Provide the (x, y) coordinate of the cell's center where the given text is located.  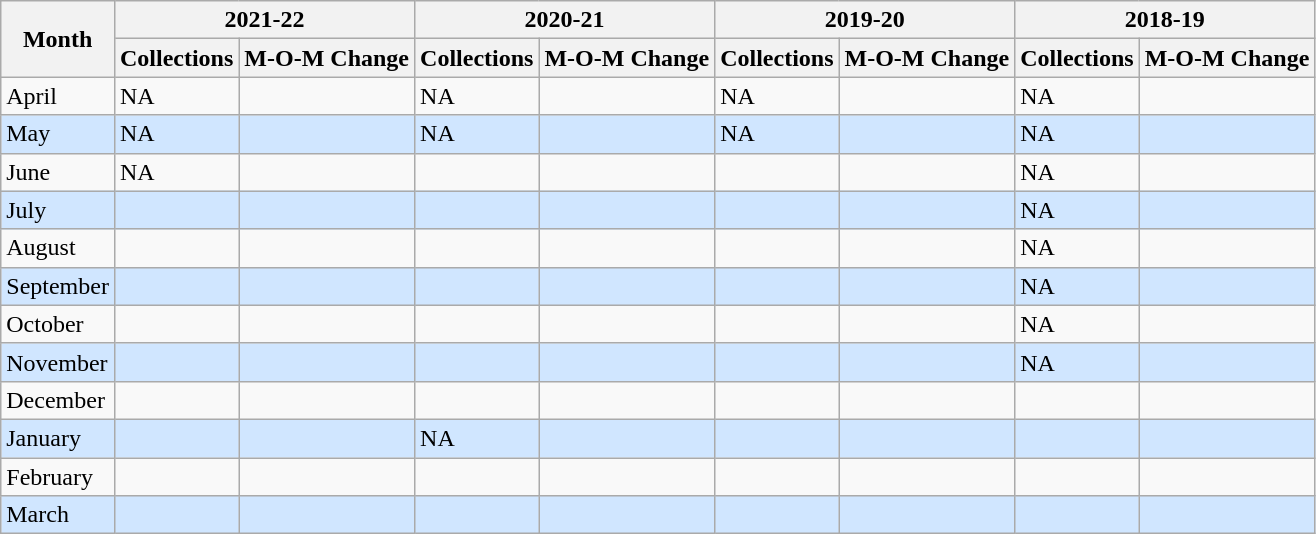
2019-20 (865, 20)
March (58, 515)
June (58, 172)
May (58, 134)
2021-22 (264, 20)
October (58, 324)
August (58, 248)
December (58, 400)
November (58, 362)
2020-21 (565, 20)
September (58, 286)
July (58, 210)
2018-19 (1165, 20)
April (58, 96)
Month (58, 39)
January (58, 438)
February (58, 477)
